Detect which cell encompasses the target text, then output its [x, y] center coordinate. 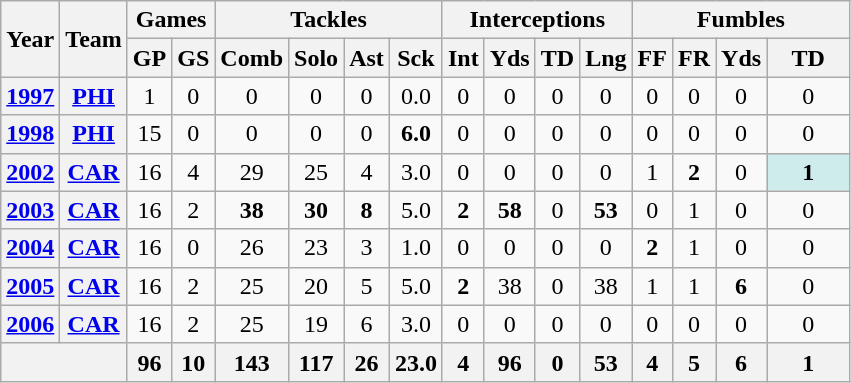
2002 [30, 172]
Int [463, 58]
Solo [316, 58]
29 [252, 172]
1997 [30, 96]
143 [252, 362]
15 [149, 134]
2006 [30, 324]
58 [510, 210]
Tackles [329, 20]
23.0 [416, 362]
Fumbles [741, 20]
Comb [252, 58]
19 [316, 324]
3 [367, 248]
0.0 [416, 96]
1.0 [416, 248]
117 [316, 362]
20 [316, 286]
23 [316, 248]
2005 [30, 286]
2004 [30, 248]
GP [149, 58]
2003 [30, 210]
8 [367, 210]
Year [30, 39]
Games [170, 20]
GS [194, 58]
FF [652, 58]
Ast [367, 58]
Team [94, 39]
10 [194, 362]
Lng [606, 58]
30 [316, 210]
6.0 [416, 134]
Sck [416, 58]
1998 [30, 134]
Interceptions [537, 20]
FR [694, 58]
